Output the [X, Y] coordinate of the center of the cell containing the given text.  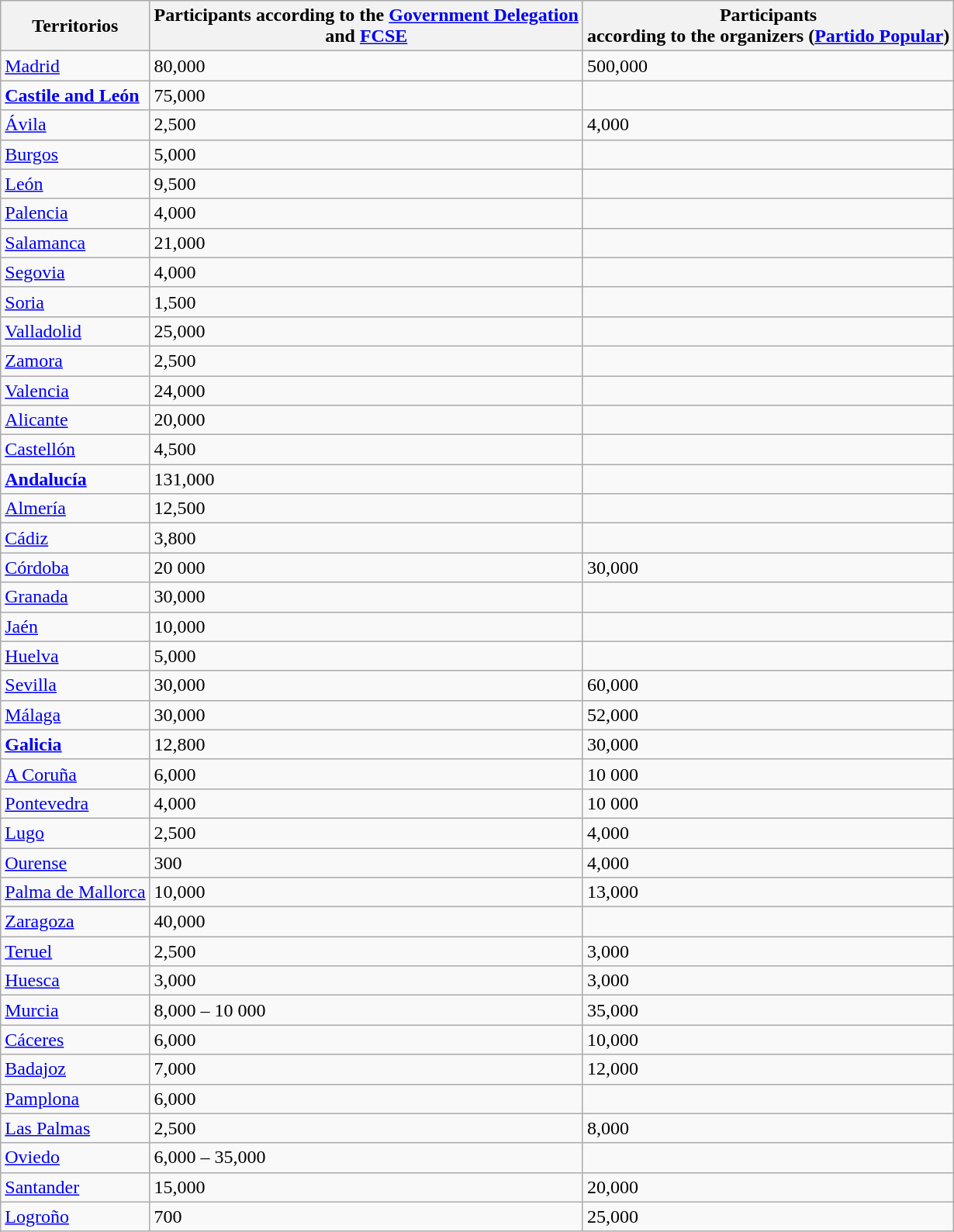
Palma de Mallorca [75, 892]
Segovia [75, 272]
21,000 [366, 243]
Salamanca [75, 243]
A Coruña [75, 774]
7,000 [366, 1069]
Valladolid [75, 331]
Córdoba [75, 568]
Madrid [75, 66]
35,000 [768, 1010]
52,000 [768, 715]
Valencia [75, 390]
Badajoz [75, 1069]
700 [366, 1216]
León [75, 184]
75,000 [366, 95]
9,500 [366, 184]
Castellón [75, 450]
Ávila [75, 125]
6,000 – 35,000 [366, 1158]
Lugo [75, 833]
13,000 [768, 892]
24,000 [366, 390]
Pamplona [75, 1099]
Sevilla [75, 685]
8,000 – 10 000 [366, 1010]
15,000 [366, 1187]
Andalucía [75, 479]
1,500 [366, 302]
Ourense [75, 863]
Palencia [75, 213]
Las Palmas [75, 1128]
Santander [75, 1187]
40,000 [366, 922]
Cádiz [75, 538]
Oviedo [75, 1158]
Huelva [75, 656]
Logroño [75, 1216]
Murcia [75, 1010]
131,000 [366, 479]
Teruel [75, 951]
Burgos [75, 154]
Soria [75, 302]
12,800 [366, 744]
8,000 [768, 1128]
300 [366, 863]
Almería [75, 509]
Málaga [75, 715]
12,500 [366, 509]
Zamora [75, 361]
20 000 [366, 568]
Cáceres [75, 1040]
Pontevedra [75, 803]
500,000 [768, 66]
4,500 [366, 450]
Zaragoza [75, 922]
3,800 [366, 538]
Territorios [75, 26]
Huesca [75, 981]
Participantsaccording to the organizers (Partido Popular) [768, 26]
Participants according to the Government Delegationand FCSE [366, 26]
12,000 [768, 1069]
Granada [75, 597]
80,000 [366, 66]
60,000 [768, 685]
Alicante [75, 420]
Castile and León [75, 95]
Galicia [75, 744]
Jaén [75, 626]
